Determine the [X, Y] coordinate at the center of the cell enclosing the given text.  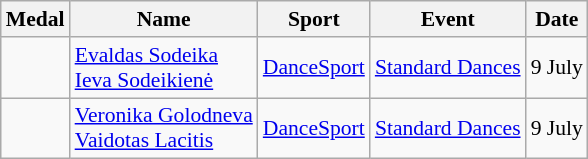
Evaldas SodeikaIeva Sodeikienė [164, 68]
Medal [36, 19]
Date [557, 19]
Sport [314, 19]
Veronika GolodnevaVaidotas Lacitis [164, 128]
Name [164, 19]
Event [448, 19]
